Pinpoint the cell where the given text exists, returning its (x, y) midpoint coordinate. 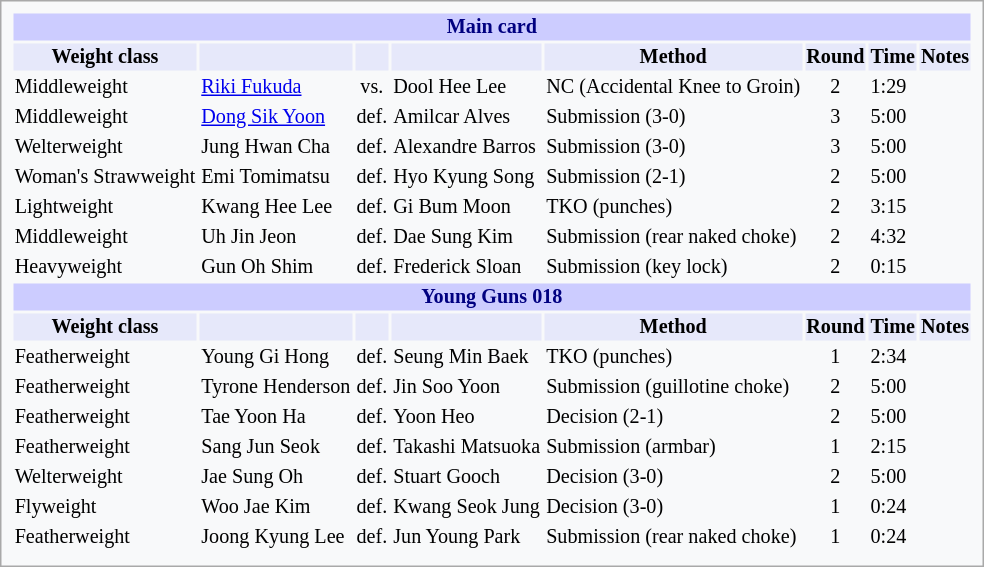
Jae Sung Oh (276, 476)
Young Gi Hong (276, 356)
NC (Accidental Knee to Groin) (674, 86)
Yoon Heo (467, 416)
Kwang Seok Jung (467, 506)
Sang Jun Seok (276, 446)
Alexandre Barros (467, 146)
Young Guns 018 (492, 296)
Emi Tomimatsu (276, 176)
Decision (2-1) (674, 416)
Submission (key lock) (674, 266)
Lightweight (105, 206)
Woo Jae Kim (276, 506)
Dong Sik Yoon (276, 116)
Main card (492, 26)
Gi Bum Moon (467, 206)
Submission (2-1) (674, 176)
Stuart Gooch (467, 476)
Seung Min Baek (467, 356)
Flyweight (105, 506)
Hyo Kyung Song (467, 176)
2:15 (892, 446)
1:29 (892, 86)
0:15 (892, 266)
Dae Sung Kim (467, 236)
Gun Oh Shim (276, 266)
Woman's Strawweight (105, 176)
Joong Kyung Lee (276, 536)
Uh Jin Jeon (276, 236)
Kwang Hee Lee (276, 206)
3:15 (892, 206)
Jung Hwan Cha (276, 146)
Tyrone Henderson (276, 386)
4:32 (892, 236)
Dool Hee Lee (467, 86)
2:34 (892, 356)
Frederick Sloan (467, 266)
Tae Yoon Ha (276, 416)
Jun Young Park (467, 536)
Riki Fukuda (276, 86)
vs. (372, 86)
Takashi Matsuoka (467, 446)
Submission (armbar) (674, 446)
Heavyweight (105, 266)
Submission (guillotine choke) (674, 386)
Jin Soo Yoon (467, 386)
Amilcar Alves (467, 116)
